Return the [X, Y] coordinate for the center point of the cell that contains the specified text.  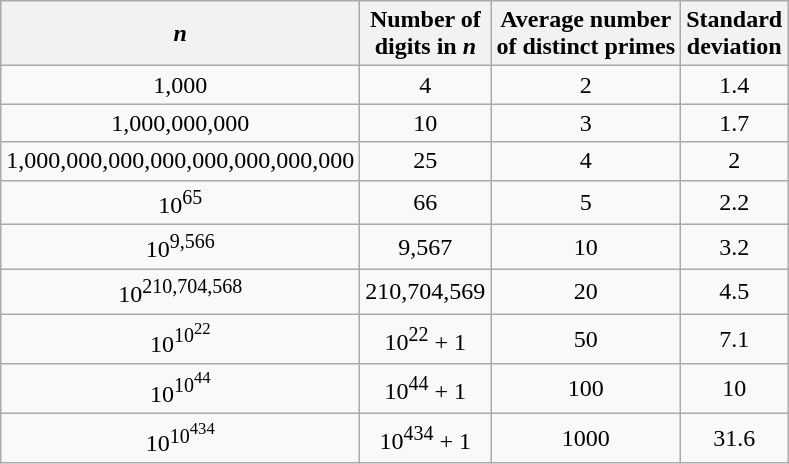
n [180, 34]
101022 [180, 339]
7.1 [734, 339]
10434 + 1 [426, 438]
1044 + 1 [426, 388]
210,704,569 [426, 292]
3.2 [734, 248]
100 [586, 388]
20 [586, 292]
1.7 [734, 123]
109,566 [180, 248]
1,000 [180, 85]
1.4 [734, 85]
Average numberof distinct primes [586, 34]
4.5 [734, 292]
31.6 [734, 438]
10210,704,568 [180, 292]
1000 [586, 438]
25 [426, 161]
Standarddeviation [734, 34]
66 [426, 202]
1010434 [180, 438]
1,000,000,000 [180, 123]
Number ofdigits in n [426, 34]
1,000,000,000,000,000,000,000,000 [180, 161]
50 [586, 339]
1065 [180, 202]
3 [586, 123]
1022 + 1 [426, 339]
101044 [180, 388]
5 [586, 202]
9,567 [426, 248]
2.2 [734, 202]
